Return the (X, Y) coordinate for the center point of the cell that contains the specified text.  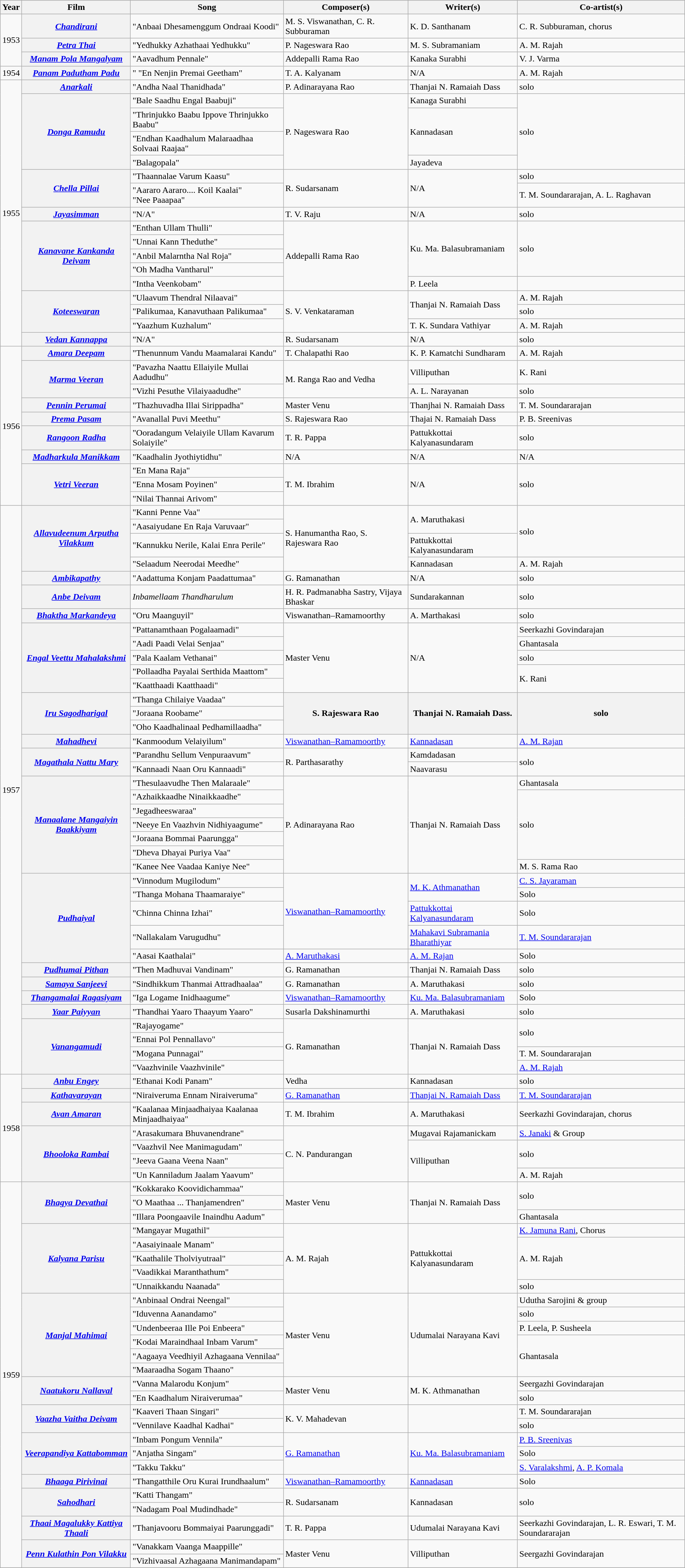
Koteeswaran (76, 311)
"Aasai Kaathalai" (207, 956)
Vanangamudi (76, 1046)
Kalyana Parisu (76, 1258)
"Balagopala" (207, 162)
Bhagya Devathai (76, 1203)
"Oho Kaadhalinaal Pedhamillaadha" (207, 727)
Allavudeenum Arputha Vilakkum (76, 538)
"Kanmoodum Velaiyilum" (207, 741)
"Endhan Kaadhalum Malaraadhaa Solvaai Raajaa" (207, 143)
"Yaazhum Kuzhalum" (207, 325)
"Mangayar Mugathil" (207, 1231)
"Niraiveruma Ennam Niraiveruma" (207, 1095)
T. K. Sundara Vathiyar (463, 325)
T. M. Soundararajan, A. L. Raghavan (601, 195)
Penn Kulathin Pon Vilakku (76, 1554)
Film (76, 7)
"Iduvenna Aanandamo" (207, 1314)
M. S. Viswanathan, C. R. Subburaman (345, 26)
C. N. Pandurangan (345, 1154)
"Rajayogame" (207, 1026)
"Neeye En Vaazhvin Nidhiyaagume" (207, 825)
"Kanee Nee Vaadaa Kaniye Nee" (207, 866)
"Ennai Pol Pennallavo" (207, 1039)
"Maaraadha Sogam Thaano" (207, 1370)
Manjal Mahimai (76, 1335)
"Kokkarako Koovidichammaa" (207, 1189)
"Pala Kaalam Vethanai" (207, 657)
Marma Veeran (76, 379)
V. J. Varma (601, 59)
P. Leela (463, 284)
Mugavai Rajamanickam (463, 1133)
"Thangatthile Oru Kurai Irundhaalum" (207, 1481)
Avan Amaran (76, 1114)
Thanjhai N. Ramaiah Dass (463, 405)
"Aararo Aararo.... Koil Kaalai""Nee Paaapaa" (207, 195)
"Thandhai Yaaro Thaayum Yaaro" (207, 1012)
"Ooradangum Velaiyile Ullam Kavarum Solaiyile" (207, 438)
"Aavadhum Pennale" (207, 59)
Mahadhevi (76, 741)
"En Mana Raja" (207, 471)
Kamdadasan (463, 755)
"Bale Saadhu Engal Baabuji" (207, 101)
Anbu Engey (76, 1081)
"Pavazha Naattu Ellaiyile Mullai Aadudhu" (207, 372)
Donga Ramudu (76, 131)
"Nadagam Poal Mudindhade" (207, 1509)
C. R. Subburaman, chorus (601, 26)
"Vennilave Kaadhal Kadhai" (207, 1426)
"Kaadhalin Jyothiytidhu" (207, 456)
"Oru Maanguyil" (207, 616)
"Kaatthaadi Kaatthaadi" (207, 685)
1953 (11, 40)
Thangamalai Ragasiyam (76, 998)
"Parandhu Sellum Venpuraavum" (207, 755)
Naatukoru Nallaval (76, 1390)
"Dheva Dhayai Puriya Vaa" (207, 852)
Naavarasu (463, 769)
R. Parthasarathy (345, 762)
"Thazhuvadha Illai Sirippadha" (207, 405)
"Kodai Maraindhaal Inbam Varum" (207, 1342)
"Aagaaya Veedhiyil Azhagaana Vennilaa" (207, 1356)
"Anbinaal Ondrai Neengal" (207, 1300)
"Mogana Punnagai" (207, 1053)
Iru Sagodharigal (76, 713)
S. V. Venkataraman (345, 311)
"Selaadum Neerodai Meedhe" (207, 564)
Madharkula Manikkam (76, 456)
"Anbil Malarntha Nal Roja" (207, 256)
Thaai Magalukky Kattiya Thaali (76, 1528)
S. Hanumantha Rao, S. Rajeswara Rao (345, 538)
H. R. Padmanabha Sastry, Vijaya Bhaskar (345, 597)
K. D. Santhanam (463, 26)
Ambikapathy (76, 578)
"Anbaai Dhesamenggum Ondraai Koodi" (207, 26)
Amara Deepam (76, 353)
Bhaktha Markandeya (76, 616)
Magathala Nattu Mary (76, 762)
Manam Pola Mangalyam (76, 59)
Manaalane Mangaiyin Baakkiyam (76, 825)
"Oh Madha Vantharul" (207, 270)
"Jegadheeswaraa" (207, 811)
"Thesulaavudhe Then Malaraale" (207, 783)
"Ethanai Kodi Panam" (207, 1081)
T. Chalapathi Rao (345, 353)
"Vaadikkai Maranthathum" (207, 1272)
Kanavane Kankanda Deivam (76, 256)
Thanjai N. Ramaiah Dass. (463, 713)
Sahodhari (76, 1502)
Vedan Kannappa (76, 339)
S. Janaki & Group (601, 1133)
Anbe Deivam (76, 597)
Chella Pillai (76, 188)
"Thanjavooru Bommaiyai Paarunggadi" (207, 1528)
"Kaalanaa Minjaadhaiyaa Kaalanaa Minjaadhaiyaa" (207, 1114)
K. P. Kamatchi Sundharam (463, 353)
Thajai N. Ramaiah Dass (463, 419)
Chandirani (76, 26)
1958 (11, 1128)
1957 (11, 790)
P. Leela, P. Susheela (601, 1328)
Engal Veettu Mahalakshmi (76, 657)
Seerkazhi Govindarajan, chorus (601, 1114)
Seerkazhi Govindarajan, L. R. Eswari, T. M. Soundararajan (601, 1528)
"Vaazhvinile Vaazhvinile" (207, 1067)
"Thanga Mohana Thaamaraiye" (207, 894)
1956 (11, 426)
Prema Pasam (76, 419)
"Aasaiyudane En Raja Varuvaar" (207, 526)
"Takku Takku" (207, 1467)
" "En Nenjin Premai Geetham" (207, 73)
1954 (11, 73)
"Unnaikkandu Naanada" (207, 1286)
Susarla Dakshinamurthi (345, 1012)
Mahakavi Subramania Bharathiyar (463, 937)
Inbamellaam Thandharulum (207, 597)
"Iga Logame Inidhaagume" (207, 998)
Writer(s) (463, 7)
Petra Thai (76, 45)
"Aadattuma Konjam Paadattumaa" (207, 578)
"Avanallal Puvi Meethu" (207, 419)
Kanaga Surabhi (463, 101)
"En Kaadhalum Niraiverumaa" (207, 1398)
Co-artist(s) (601, 7)
"Vanakkam Vaanga Maappille" (207, 1547)
"Arasakumara Bhuvanendrane" (207, 1133)
"Vizhivaasal Azhagaana Manimandapam" (207, 1561)
Song (207, 7)
"Nallakalam Varugudhu" (207, 937)
"Joraana Roobame" (207, 713)
"Intha Veenkobam" (207, 284)
Vaazha Vaitha Deivam (76, 1419)
"Andha Naal Thanidhada" (207, 87)
"Jeeva Gaana Veena Naan" (207, 1161)
1955 (11, 213)
Panam Padutham Padu (76, 73)
"Joraana Bommai Paarungga" (207, 839)
"Thenunnum Vandu Maamalarai Kandu" (207, 353)
"Then Madhuvai Vandinam" (207, 970)
"Kaathalile Tholviyutraal" (207, 1258)
Vetri Veeran (76, 485)
"Pollaadha Payalai Serthida Maattom" (207, 671)
"Thaannalae Varum Kaasu" (207, 176)
Udutha Sarojini & group (601, 1300)
"Katti Thangam" (207, 1495)
M. S. Rama Rao (601, 866)
"Enna Mosam Poyinen" (207, 485)
"Inbam Pongum Vennila" (207, 1440)
"Anjatha Singam" (207, 1453)
"Vinnodum Mugilodum" (207, 880)
"Thrinjukko Baabu Ippove Thrinjukko Baabu" (207, 119)
"Kannukku Nerile, Kalai Enra Perile" (207, 545)
"Undenbeeraa Ille Poi Enbeera" (207, 1328)
K. V. Mahadevan (345, 1419)
"Aasaiyinaale Manam" (207, 1244)
Pennin Perumai (76, 405)
"Pattanamthaan Pogalaamadi" (207, 630)
Pudhumai Pithan (76, 970)
Bhaaga Pirivinai (76, 1481)
Seerkazhi Govindarajan (601, 630)
Kanaka Surabhi (463, 59)
"Thanga Chilaiye Vaadaa" (207, 699)
M. Ranga Rao and Vedha (345, 379)
"Palikumaa, Kanavuthaan Palikumaa" (207, 311)
C. S. Jayaraman (601, 880)
"Aadi Paadi Velai Senjaa" (207, 643)
"Azhaikkaadhe Ninaikkaadhe" (207, 797)
"Vaazhvil Nee Manimagudam" (207, 1147)
"Unnai Kann Theduthe" (207, 242)
Kathavarayan (76, 1095)
"Sindhikkum Thanmai Attradhaalaa" (207, 984)
Jayadeva (463, 162)
Year (11, 7)
Pudhaiyal (76, 918)
"Illara Poongaavile Inaindhu Aadum" (207, 1217)
"Vizhi Pesuthe Vilaiyaadudhe" (207, 391)
Jayasimman (76, 214)
A. L. Narayanan (463, 391)
"Kaaveri Thaan Singari" (207, 1412)
T. V. Raju (345, 214)
A. Marthakasi (463, 616)
Bhooloka Rambai (76, 1154)
K. Jamuna Rani, Chorus (601, 1231)
Yaar Paiyyan (76, 1012)
"Un Kanniladum Jaalam Yaavum" (207, 1175)
T. A. Kalyanam (345, 73)
M. S. Subramaniam (463, 45)
"Kannaadi Naan Oru Kannaadi" (207, 769)
"Vanna Malarodu Konjum" (207, 1384)
Veerapandiya Kattabomman (76, 1453)
Composer(s) (345, 7)
"Yedhukky Azhathaai Yedhukku" (207, 45)
Rangoon Radha (76, 438)
Sundarakannan (463, 597)
1959 (11, 1375)
"Kanni Penne Vaa" (207, 512)
"Nilai Thannai Arivom" (207, 499)
"O Maathaa ... Thanjamendren" (207, 1203)
Vedha (345, 1081)
S. Varalakshmi, A. P. Komala (601, 1467)
"Chinna Chinna Izhai" (207, 913)
Samaya Sanjeevi (76, 984)
Anarkali (76, 87)
"Enthan Ullam Thulli" (207, 228)
"Ulaavum Thendral Nilaavai" (207, 298)
